Pinpoint the cell where the given text exists, returning its [x, y] midpoint coordinate. 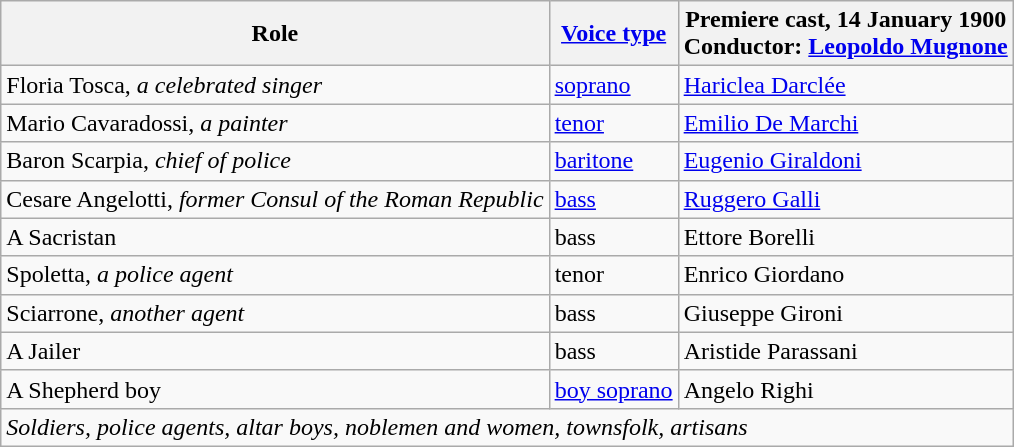
Voice type [614, 34]
Eugenio Giraldoni [846, 161]
Mario Cavaradossi, a painter [275, 123]
Ettore Borelli [846, 237]
baritone [614, 161]
soprano [614, 85]
Angelo Righi [846, 389]
Ruggero Galli [846, 199]
Sciarrone, another agent [275, 313]
A Jailer [275, 351]
Hariclea Darclée [846, 85]
Cesare Angelotti, former Consul of the Roman Republic [275, 199]
Enrico Giordano [846, 275]
Premiere cast, 14 January 1900Conductor: Leopoldo Mugnone [846, 34]
Giuseppe Gironi [846, 313]
A Sacristan [275, 237]
Aristide Parassani [846, 351]
Soldiers, police agents, altar boys, noblemen and women, townsfolk, artisans [507, 427]
Emilio De Marchi [846, 123]
boy soprano [614, 389]
Spoletta, a police agent [275, 275]
A Shepherd boy [275, 389]
Role [275, 34]
Baron Scarpia, chief of police [275, 161]
Floria Tosca, a celebrated singer [275, 85]
